Return (x, y) of the center of cell containing provided text 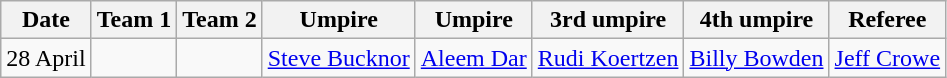
Steve Bucknor (338, 58)
Rudi Koertzen (608, 58)
Aleem Dar (474, 58)
3rd umpire (608, 20)
Billy Bowden (756, 58)
Date (46, 20)
Referee (888, 20)
Team 2 (220, 20)
Team 1 (134, 20)
28 April (46, 58)
4th umpire (756, 20)
Jeff Crowe (888, 58)
